Output the [X, Y] coordinate of the center of the cell containing the given text.  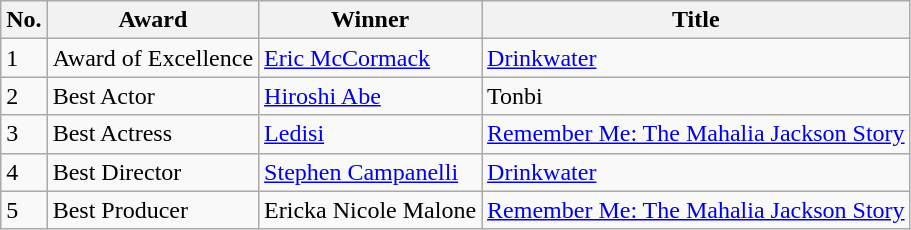
Award [152, 20]
Eric McCormack [370, 58]
2 [24, 96]
Best Producer [152, 210]
4 [24, 172]
1 [24, 58]
3 [24, 134]
No. [24, 20]
Title [696, 20]
Stephen Campanelli [370, 172]
Best Actress [152, 134]
Award of Excellence [152, 58]
Hiroshi Abe [370, 96]
Tonbi [696, 96]
Best Actor [152, 96]
5 [24, 210]
Ledisi [370, 134]
Ericka Nicole Malone [370, 210]
Best Director [152, 172]
Winner [370, 20]
